Search for the cell housing the specified text and yield its [X, Y] center coordinate. 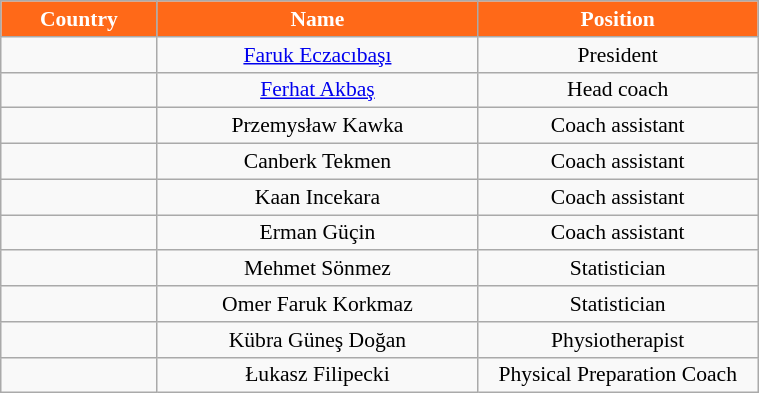
Name [318, 19]
President [618, 55]
Ferhat Akbaş [318, 90]
Head coach [618, 90]
Physiotherapist [618, 340]
Mehmet Sönmez [318, 269]
Position [618, 19]
Kaan Incekara [318, 197]
Erman Güçin [318, 233]
Kübra Güneş Doğan [318, 340]
Country [79, 19]
Physical Preparation Coach [618, 375]
Canberk Tekmen [318, 162]
Łukasz Filipecki [318, 375]
Przemysław Kawka [318, 126]
Omer Faruk Korkmaz [318, 304]
Faruk Eczacıbaşı [318, 55]
